Scan for the cell matching the given text and deliver its (X, Y) coordinate at center. 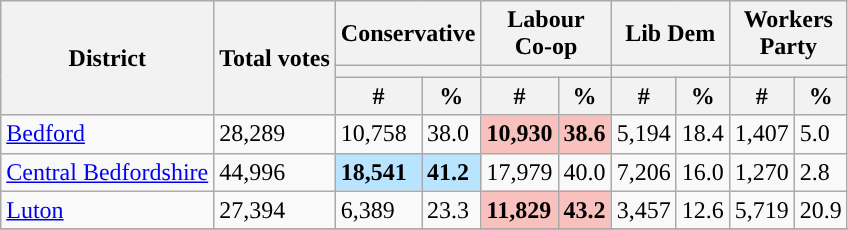
5,194 (644, 134)
43.2 (584, 210)
10,758 (378, 134)
12.6 (702, 210)
23.3 (452, 210)
5,719 (762, 210)
LabourCo-op (546, 34)
10,930 (520, 134)
Luton (108, 210)
WorkersParty (788, 34)
20.9 (820, 210)
7,206 (644, 172)
40.0 (584, 172)
38.0 (452, 134)
17,979 (520, 172)
1,407 (762, 134)
18.4 (702, 134)
6,389 (378, 210)
5.0 (820, 134)
41.2 (452, 172)
1,270 (762, 172)
28,289 (275, 134)
3,457 (644, 210)
16.0 (702, 172)
Bedford (108, 134)
27,394 (275, 210)
2.8 (820, 172)
44,996 (275, 172)
Conservative (408, 34)
Total votes (275, 58)
District (108, 58)
11,829 (520, 210)
Central Bedfordshire (108, 172)
Lib Dem (670, 34)
18,541 (378, 172)
38.6 (584, 134)
